From the cell containing the given text, extract its center point as [x, y] coordinate. 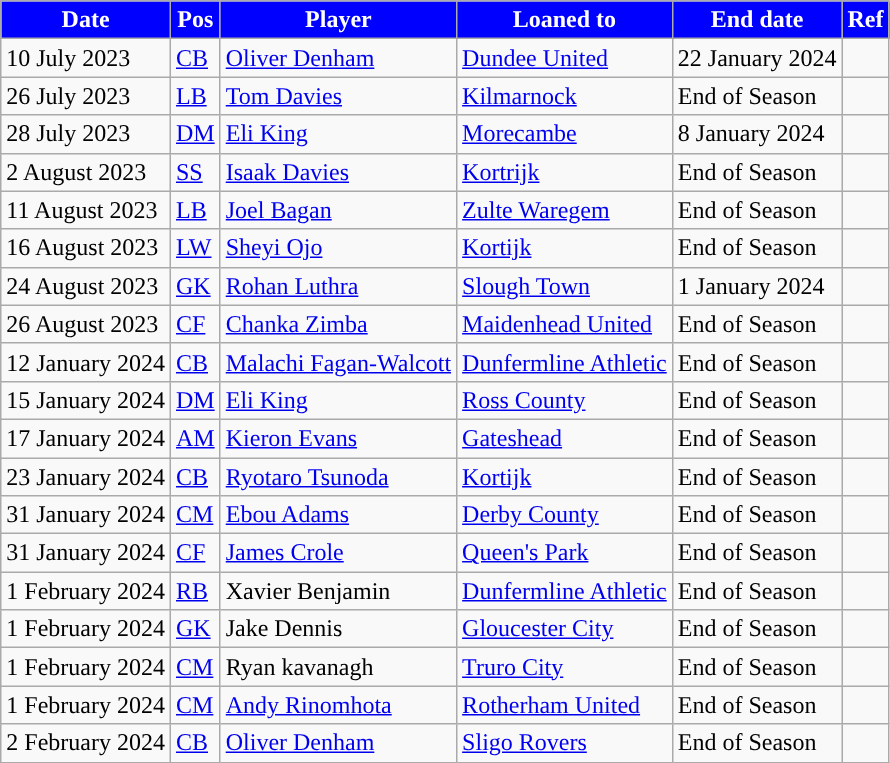
12 January 2024 [86, 362]
24 August 2023 [86, 286]
Zulte Waregem [565, 210]
Date [86, 20]
James Crole [338, 553]
Jake Dennis [338, 629]
15 January 2024 [86, 400]
Queen's Park [565, 553]
1 January 2024 [757, 286]
23 January 2024 [86, 477]
Isaak Davies [338, 172]
Kieron Evans [338, 438]
22 January 2024 [757, 58]
LW [195, 248]
Ryotaro Tsunoda [338, 477]
Loaned to [565, 20]
Morecambe [565, 134]
17 January 2024 [86, 438]
Sligo Rovers [565, 743]
Player [338, 20]
Maidenhead United [565, 324]
Joel Bagan [338, 210]
Ebou Adams [338, 515]
8 January 2024 [757, 134]
26 July 2023 [86, 96]
Pos [195, 20]
Ref [866, 20]
Gateshead [565, 438]
Malachi Fagan-Walcott [338, 362]
Tom Davies [338, 96]
Kortrijk [565, 172]
Kilmarnock [565, 96]
2 August 2023 [86, 172]
Ross County [565, 400]
Andy Rinomhota [338, 705]
Rohan Luthra [338, 286]
Derby County [565, 515]
RB [195, 591]
Slough Town [565, 286]
AM [195, 438]
10 July 2023 [86, 58]
11 August 2023 [86, 210]
Xavier Benjamin [338, 591]
28 July 2023 [86, 134]
End date [757, 20]
Sheyi Ojo [338, 248]
Dundee United [565, 58]
Rotherham United [565, 705]
Chanka Zimba [338, 324]
Ryan kavanagh [338, 667]
Truro City [565, 667]
SS [195, 172]
26 August 2023 [86, 324]
16 August 2023 [86, 248]
Gloucester City [565, 629]
2 February 2024 [86, 743]
